Locate the cell with the specified text and output its (X, Y) center coordinate. 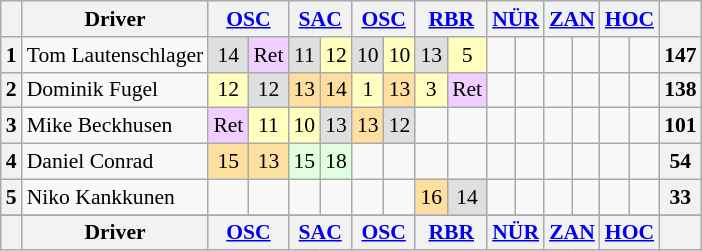
138 (680, 90)
147 (680, 55)
54 (680, 162)
Niko Kankkunen (116, 197)
Tom Lautenschlager (116, 55)
16 (431, 197)
18 (336, 162)
Dominik Fugel (116, 90)
33 (680, 197)
2 (12, 90)
101 (680, 126)
Mike Beckhusen (116, 126)
4 (12, 162)
Daniel Conrad (116, 162)
